Find where the given text appears and provide that cell's center as [X, Y] coordinate. 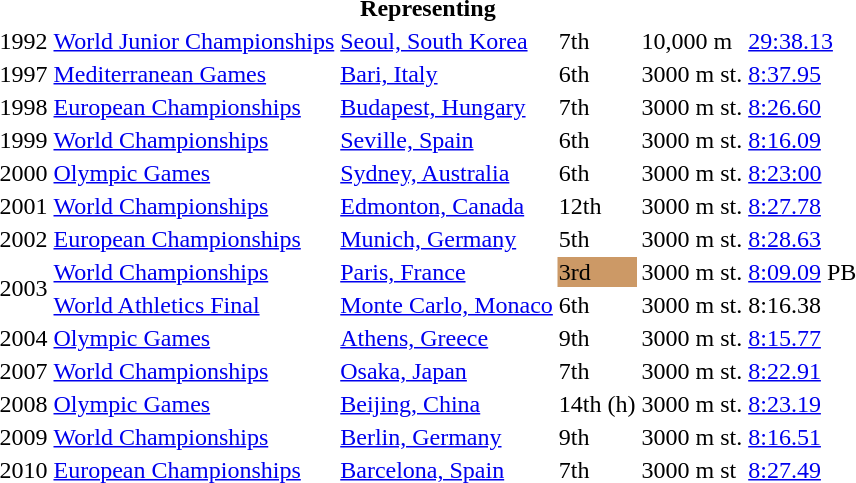
3rd [597, 272]
Paris, France [447, 272]
Munich, Germany [447, 239]
Berlin, Germany [447, 437]
Seville, Spain [447, 140]
Sydney, Australia [447, 173]
World Junior Championships [194, 41]
5th [597, 239]
Edmonton, Canada [447, 206]
Monte Carlo, Monaco [447, 305]
10,000 m [692, 41]
Mediterranean Games [194, 74]
Seoul, South Korea [447, 41]
Athens, Greece [447, 338]
Budapest, Hungary [447, 107]
14th (h) [597, 404]
Beijing, China [447, 404]
World Athletics Final [194, 305]
Osaka, Japan [447, 371]
12th [597, 206]
Bari, Italy [447, 74]
